For the text-containing cell, return its midpoint in [x, y] coordinate format. 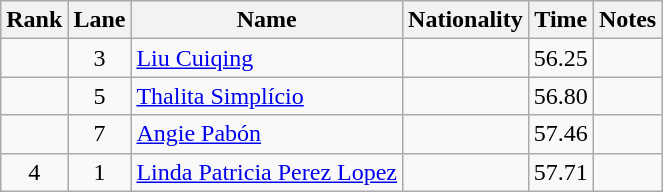
Nationality [466, 20]
Time [560, 20]
Rank [34, 20]
56.80 [560, 96]
Name [267, 20]
56.25 [560, 58]
1 [100, 172]
Liu Cuiqing [267, 58]
57.71 [560, 172]
Angie Pabón [267, 134]
7 [100, 134]
4 [34, 172]
Notes [627, 20]
Thalita Simplício [267, 96]
57.46 [560, 134]
3 [100, 58]
Lane [100, 20]
Linda Patricia Perez Lopez [267, 172]
5 [100, 96]
